Identify which cell holds the provided text, then report its [X, Y] central coordinate. 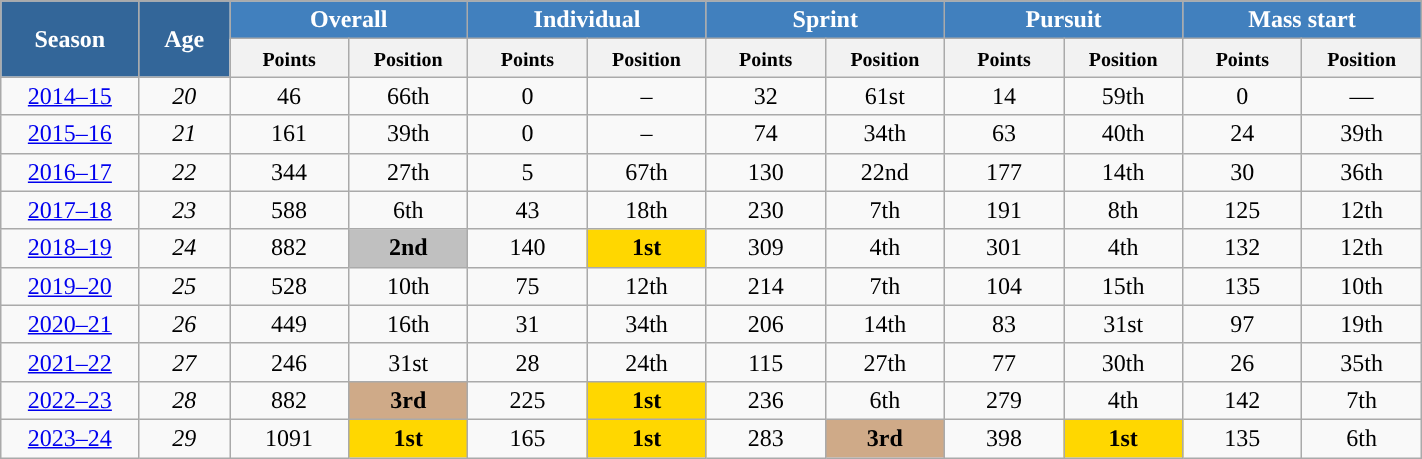
246 [290, 362]
43 [528, 210]
30th [1124, 362]
2019–20 [70, 286]
161 [290, 134]
18th [646, 210]
8th [1124, 210]
Sprint [825, 20]
140 [528, 248]
74 [766, 134]
21 [184, 134]
142 [1242, 400]
15th [1124, 286]
177 [1004, 172]
125 [1242, 210]
301 [1004, 248]
165 [528, 438]
36th [1362, 172]
77 [1004, 362]
29 [184, 438]
309 [766, 248]
20 [184, 96]
— [1362, 96]
Season [70, 39]
132 [1242, 248]
31 [528, 324]
588 [290, 210]
283 [766, 438]
22nd [884, 172]
230 [766, 210]
449 [290, 324]
2017–18 [70, 210]
104 [1004, 286]
344 [290, 172]
24th [646, 362]
Pursuit [1063, 20]
35th [1362, 362]
19th [1362, 324]
Mass start [1302, 20]
63 [1004, 134]
83 [1004, 324]
115 [766, 362]
27 [184, 362]
2014–15 [70, 96]
5 [528, 172]
279 [1004, 400]
75 [528, 286]
40th [1124, 134]
2021–22 [70, 362]
2023–24 [70, 438]
2nd [408, 248]
225 [528, 400]
16th [408, 324]
2020–21 [70, 324]
130 [766, 172]
528 [290, 286]
Individual [587, 20]
22 [184, 172]
2018–19 [70, 248]
66th [408, 96]
398 [1004, 438]
206 [766, 324]
67th [646, 172]
214 [766, 286]
14 [1004, 96]
23 [184, 210]
2015–16 [70, 134]
2022–23 [70, 400]
30 [1242, 172]
32 [766, 96]
Overall [349, 20]
2016–17 [70, 172]
25 [184, 286]
236 [766, 400]
97 [1242, 324]
61st [884, 96]
46 [290, 96]
Age [184, 39]
191 [1004, 210]
1091 [290, 438]
59th [1124, 96]
